For the text-containing cell, return its midpoint in [x, y] coordinate format. 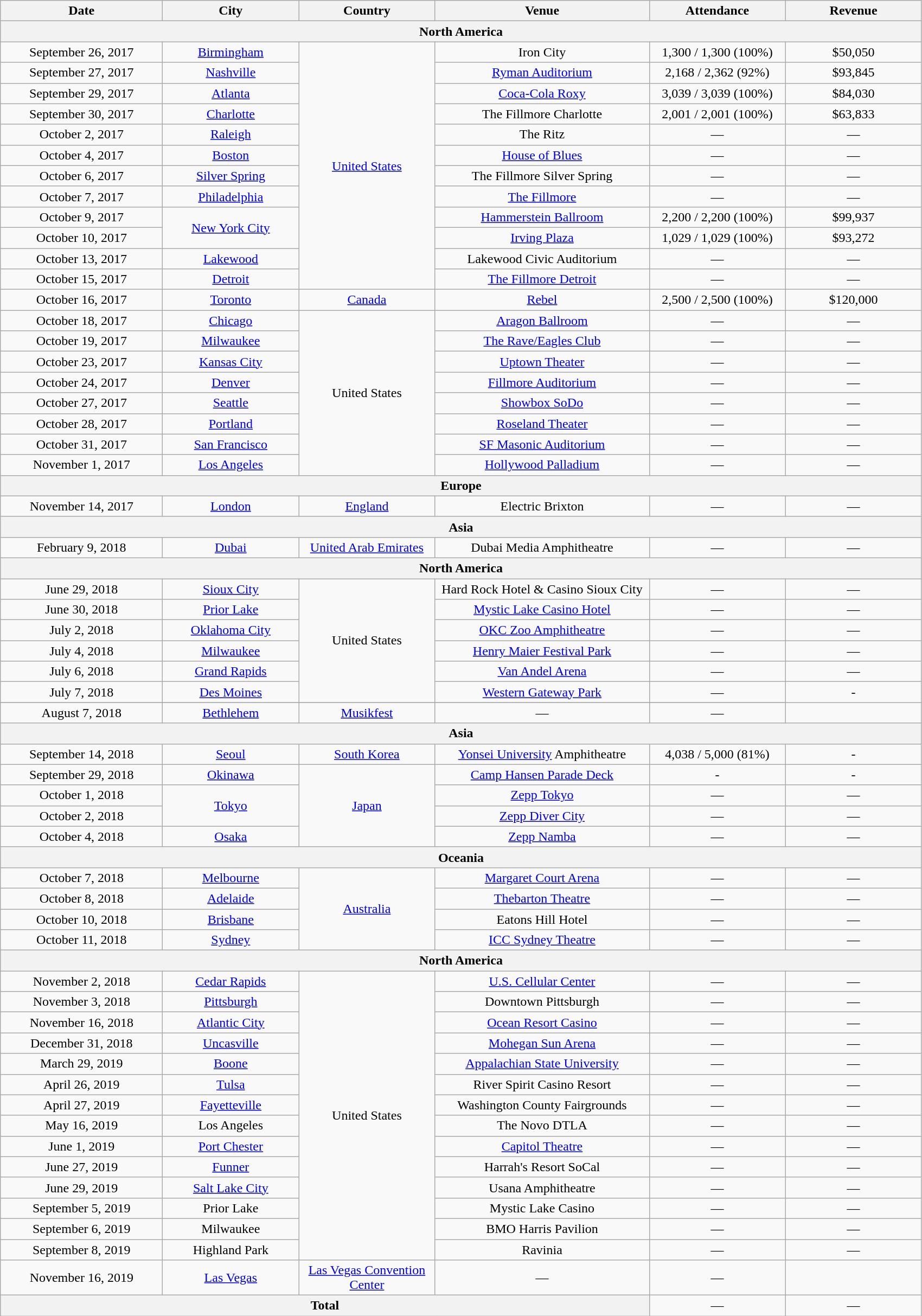
River Spirit Casino Resort [542, 1084]
Oklahoma City [231, 630]
September 26, 2017 [81, 52]
Appalachian State University [542, 1064]
United Arab Emirates [367, 547]
$93,845 [854, 73]
July 2, 2018 [81, 630]
$50,050 [854, 52]
Bethlehem [231, 713]
Dubai Media Amphitheatre [542, 547]
March 29, 2019 [81, 1064]
The Fillmore Detroit [542, 279]
June 30, 2018 [81, 610]
House of Blues [542, 155]
September 8, 2019 [81, 1249]
Tokyo [231, 806]
Ravinia [542, 1249]
1,029 / 1,029 (100%) [717, 238]
November 2, 2018 [81, 981]
July 7, 2018 [81, 692]
1,300 / 1,300 (100%) [717, 52]
July 4, 2018 [81, 651]
Osaka [231, 836]
Charlotte [231, 114]
Pittsburgh [231, 1002]
Sydney [231, 940]
Uptown Theater [542, 362]
October 6, 2017 [81, 176]
Europe [461, 485]
Birmingham [231, 52]
October 10, 2017 [81, 238]
Hard Rock Hotel & Casino Sioux City [542, 589]
Lakewood [231, 259]
Funner [231, 1167]
October 15, 2017 [81, 279]
Okinawa [231, 775]
Seoul [231, 754]
Lakewood Civic Auditorium [542, 259]
Cedar Rapids [231, 981]
Ryman Auditorium [542, 73]
Silver Spring [231, 176]
August 7, 2018 [81, 713]
Revenue [854, 11]
Brisbane [231, 919]
$99,937 [854, 217]
3,039 / 3,039 (100%) [717, 93]
June 29, 2019 [81, 1187]
November 16, 2018 [81, 1023]
$120,000 [854, 300]
The Novo DTLA [542, 1126]
November 16, 2019 [81, 1278]
September 30, 2017 [81, 114]
The Fillmore [542, 196]
$93,272 [854, 238]
BMO Harris Pavilion [542, 1229]
Hollywood Palladium [542, 465]
$84,030 [854, 93]
OKC Zoo Amphitheatre [542, 630]
Ocean Resort Casino [542, 1023]
New York City [231, 227]
October 28, 2017 [81, 424]
Zepp Diver City [542, 816]
Rebel [542, 300]
Port Chester [231, 1146]
October 31, 2017 [81, 444]
Total [325, 1306]
Melbourne [231, 878]
$63,833 [854, 114]
October 9, 2017 [81, 217]
Las Vegas Convention Center [367, 1278]
Downtown Pittsburgh [542, 1002]
Yonsei University Amphitheatre [542, 754]
Mystic Lake Casino [542, 1208]
2,168 / 2,362 (92%) [717, 73]
SF Masonic Auditorium [542, 444]
Margaret Court Arena [542, 878]
October 13, 2017 [81, 259]
October 4, 2017 [81, 155]
Raleigh [231, 135]
February 9, 2018 [81, 547]
October 8, 2018 [81, 898]
September 6, 2019 [81, 1229]
Usana Amphitheatre [542, 1187]
Japan [367, 806]
June 27, 2019 [81, 1167]
October 10, 2018 [81, 919]
April 27, 2019 [81, 1105]
Salt Lake City [231, 1187]
May 16, 2019 [81, 1126]
Aragon Ballroom [542, 321]
Musikfest [367, 713]
December 31, 2018 [81, 1043]
South Korea [367, 754]
October 27, 2017 [81, 403]
Boone [231, 1064]
2,500 / 2,500 (100%) [717, 300]
U.S. Cellular Center [542, 981]
The Fillmore Charlotte [542, 114]
Mystic Lake Casino Hotel [542, 610]
Atlantic City [231, 1023]
Detroit [231, 279]
Kansas City [231, 362]
June 29, 2018 [81, 589]
Washington County Fairgrounds [542, 1105]
Iron City [542, 52]
October 23, 2017 [81, 362]
Western Gateway Park [542, 692]
2,200 / 2,200 (100%) [717, 217]
October 7, 2018 [81, 878]
Adelaide [231, 898]
Uncasville [231, 1043]
Country [367, 11]
ICC Sydney Theatre [542, 940]
The Fillmore Silver Spring [542, 176]
2,001 / 2,001 (100%) [717, 114]
Camp Hansen Parade Deck [542, 775]
4,038 / 5,000 (81%) [717, 754]
Irving Plaza [542, 238]
November 14, 2017 [81, 506]
October 1, 2018 [81, 795]
Harrah's Resort SoCal [542, 1167]
Highland Park [231, 1249]
The Ritz [542, 135]
October 24, 2017 [81, 382]
October 7, 2017 [81, 196]
The Rave/Eagles Club [542, 341]
Tulsa [231, 1084]
September 29, 2017 [81, 93]
October 11, 2018 [81, 940]
October 2, 2017 [81, 135]
October 16, 2017 [81, 300]
Electric Brixton [542, 506]
Portland [231, 424]
San Francisco [231, 444]
City [231, 11]
Canada [367, 300]
Chicago [231, 321]
Henry Maier Festival Park [542, 651]
Eatons Hill Hotel [542, 919]
Dubai [231, 547]
Boston [231, 155]
Showbox SoDo [542, 403]
July 6, 2018 [81, 672]
Philadelphia [231, 196]
Zepp Tokyo [542, 795]
Venue [542, 11]
September 29, 2018 [81, 775]
November 1, 2017 [81, 465]
September 14, 2018 [81, 754]
Hammerstein Ballroom [542, 217]
Attendance [717, 11]
Roseland Theater [542, 424]
London [231, 506]
Fillmore Auditorium [542, 382]
Las Vegas [231, 1278]
Des Moines [231, 692]
October 2, 2018 [81, 816]
Toronto [231, 300]
September 27, 2017 [81, 73]
October 18, 2017 [81, 321]
Nashville [231, 73]
Date [81, 11]
Seattle [231, 403]
April 26, 2019 [81, 1084]
October 4, 2018 [81, 836]
Coca-Cola Roxy [542, 93]
England [367, 506]
September 5, 2019 [81, 1208]
Atlanta [231, 93]
Capitol Theatre [542, 1146]
Fayetteville [231, 1105]
Denver [231, 382]
October 19, 2017 [81, 341]
Sioux City [231, 589]
Oceania [461, 857]
Australia [367, 909]
Zepp Namba [542, 836]
Van Andel Arena [542, 672]
November 3, 2018 [81, 1002]
Grand Rapids [231, 672]
Mohegan Sun Arena [542, 1043]
Thebarton Theatre [542, 898]
June 1, 2019 [81, 1146]
